Extract the (x, y) coordinate from the center of the cell holding the provided text.  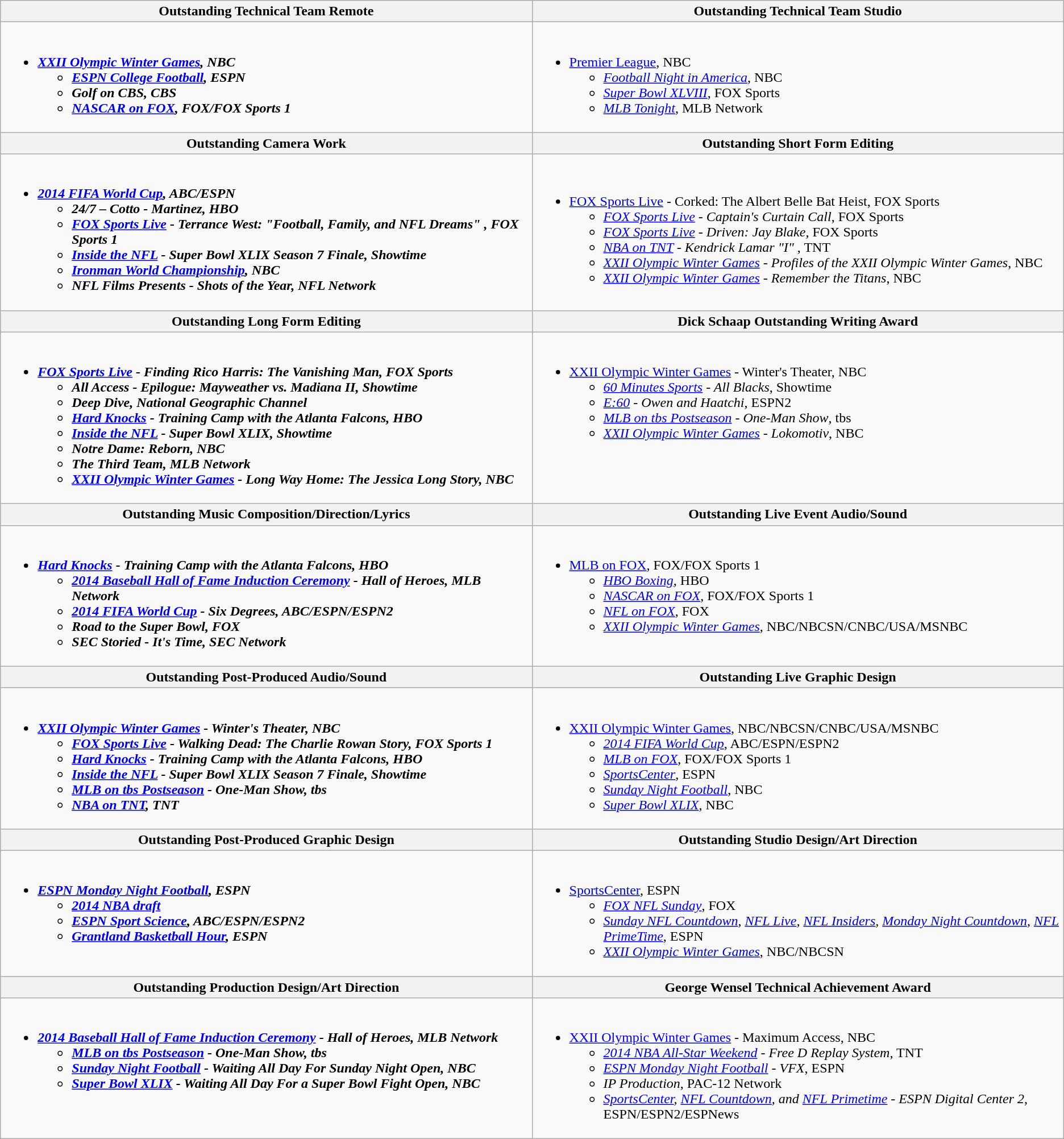
Outstanding Production Design/Art Direction (266, 987)
Outstanding Camera Work (266, 143)
Outstanding Live Event Audio/Sound (798, 514)
Outstanding Technical Team Studio (798, 11)
Outstanding Live Graphic Design (798, 677)
XXII Olympic Winter Games, NBCESPN College Football, ESPNGolf on CBS, CBSNASCAR on FOX, FOX/FOX Sports 1 (266, 77)
MLB on FOX, FOX/FOX Sports 1HBO Boxing, HBONASCAR on FOX, FOX/FOX Sports 1NFL on FOX, FOXXXII Olympic Winter Games, NBC/NBCSN/CNBC/USA/MSNBC (798, 596)
Outstanding Long Form Editing (266, 321)
Premier League, NBCFootball Night in America, NBCSuper Bowl XLVIII, FOX SportsMLB Tonight, MLB Network (798, 77)
Outstanding Music Composition/Direction/Lyrics (266, 514)
ESPN Monday Night Football, ESPN2014 NBA draftESPN Sport Science, ABC/ESPN/ESPN2Grantland Basketball Hour, ESPN (266, 913)
Outstanding Technical Team Remote (266, 11)
Dick Schaap Outstanding Writing Award (798, 321)
George Wensel Technical Achievement Award (798, 987)
Outstanding Studio Design/Art Direction (798, 839)
Outstanding Short Form Editing (798, 143)
Outstanding Post-Produced Audio/Sound (266, 677)
Outstanding Post-Produced Graphic Design (266, 839)
